Identify which cell holds the provided text, then report its [X, Y] central coordinate. 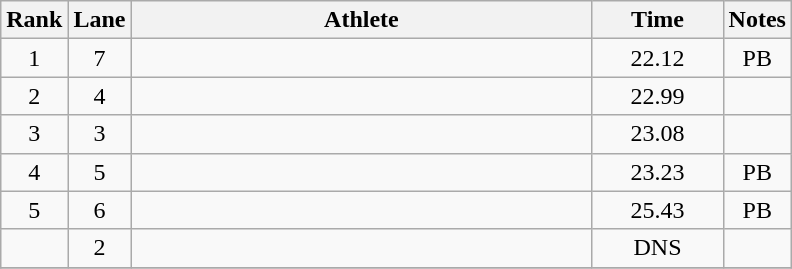
23.08 [658, 134]
23.23 [658, 172]
7 [100, 58]
Time [658, 20]
Lane [100, 20]
25.43 [658, 210]
22.12 [658, 58]
Athlete [362, 20]
6 [100, 210]
Rank [34, 20]
DNS [658, 248]
Notes [757, 20]
1 [34, 58]
22.99 [658, 96]
